Find where the given text appears and provide that cell's center as (X, Y) coordinate. 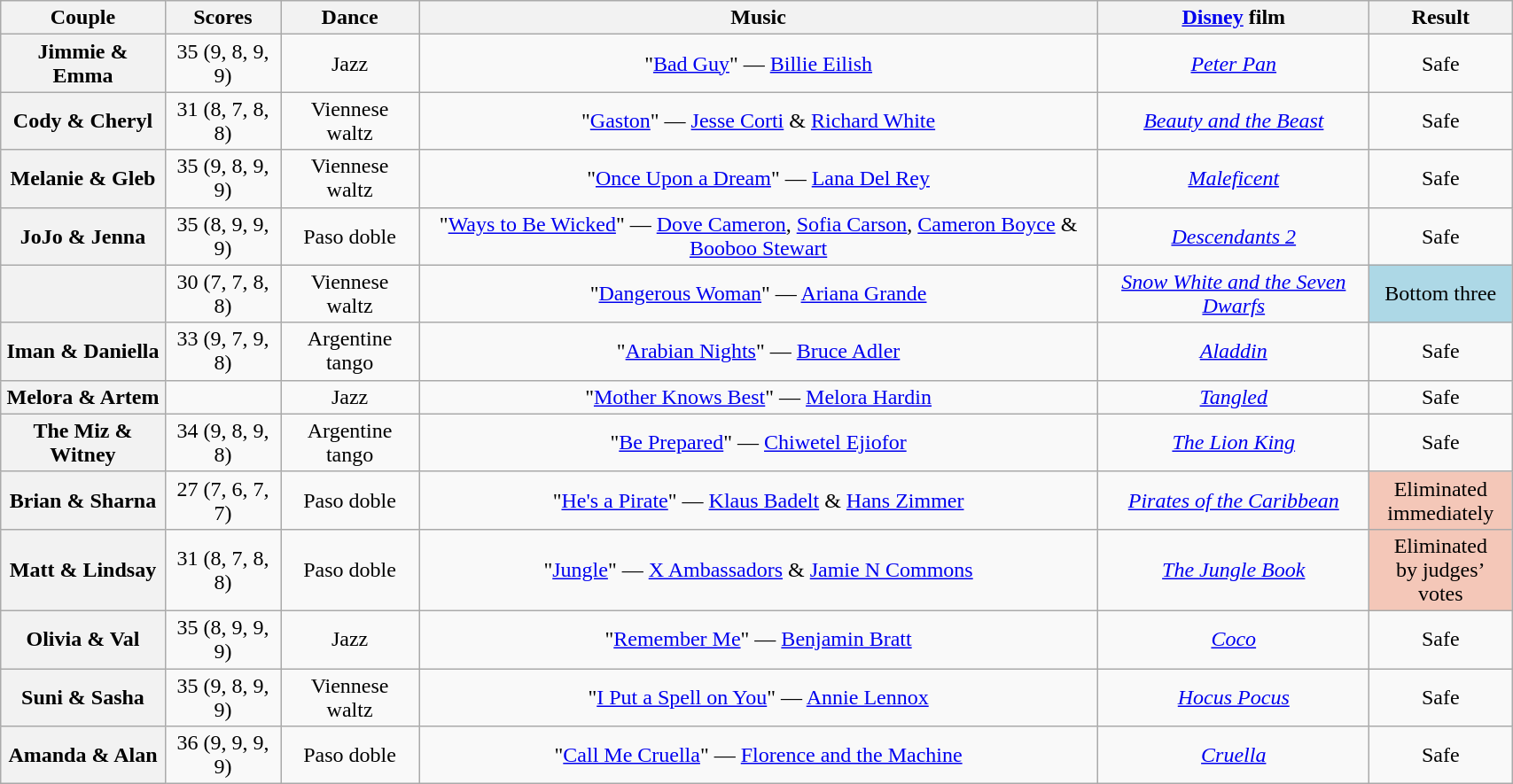
33 (9, 7, 9, 8) (222, 351)
"He's a Pirate" — Klaus Badelt & Hans Zimmer (759, 500)
"Ways to Be Wicked" — Dove Cameron, Sofia Carson, Cameron Boyce & Booboo Stewart (759, 236)
"Mother Knows Best" — Melora Hardin (759, 397)
Matt & Lindsay (83, 570)
Amanda & Alan (83, 755)
Suni & Sasha (83, 696)
The Lion King (1234, 443)
Disney film (1234, 18)
"I Put a Spell on You" — Annie Lennox (759, 696)
Cody & Cheryl (83, 120)
"Jungle" — X Ambassadors & Jamie N Commons (759, 570)
Beauty and the Beast (1234, 120)
"Arabian Nights" — Bruce Adler (759, 351)
Dance (350, 18)
"Call Me Cruella" — Florence and the Machine (759, 755)
Hocus Pocus (1234, 696)
Descendants 2 (1234, 236)
Jimmie & Emma (83, 64)
Scores (222, 18)
The Miz & Witney (83, 443)
Coco (1234, 640)
Pirates of the Caribbean (1234, 500)
Olivia & Val (83, 640)
Eliminatedby judges’ votes (1441, 570)
The Jungle Book (1234, 570)
"Once Upon a Dream" — Lana Del Rey (759, 179)
Maleficent (1234, 179)
Melora & Artem (83, 397)
Aladdin (1234, 351)
"Dangerous Woman" — Ariana Grande (759, 294)
JoJo & Jenna (83, 236)
Eliminatedimmediately (1441, 500)
34 (9, 8, 9, 8) (222, 443)
Music (759, 18)
Result (1441, 18)
Bottom three (1441, 294)
"Bad Guy" — Billie Eilish (759, 64)
Cruella (1234, 755)
Snow White and the Seven Dwarfs (1234, 294)
Melanie & Gleb (83, 179)
36 (9, 9, 9, 9) (222, 755)
Couple (83, 18)
Peter Pan (1234, 64)
"Be Prepared" — Chiwetel Ejiofor (759, 443)
"Remember Me" — Benjamin Bratt (759, 640)
Iman & Daniella (83, 351)
27 (7, 6, 7, 7) (222, 500)
Brian & Sharna (83, 500)
30 (7, 7, 8, 8) (222, 294)
Tangled (1234, 397)
"Gaston" — Jesse Corti & Richard White (759, 120)
